Pinpoint the cell where the given text exists, returning its (X, Y) midpoint coordinate. 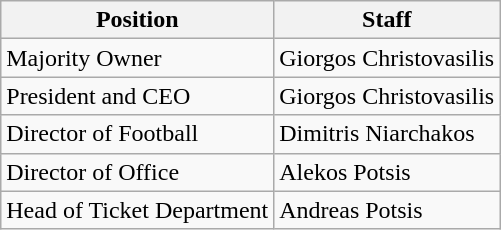
Dimitris Niarchakos (387, 134)
President and CEO (138, 96)
Alekos Potsis (387, 172)
Director of Office (138, 172)
Staff (387, 20)
Position (138, 20)
Majority Owner (138, 58)
Head of Ticket Department (138, 210)
Director of Football (138, 134)
Andreas Potsis (387, 210)
